Pinpoint the cell where the given text exists, returning its (x, y) midpoint coordinate. 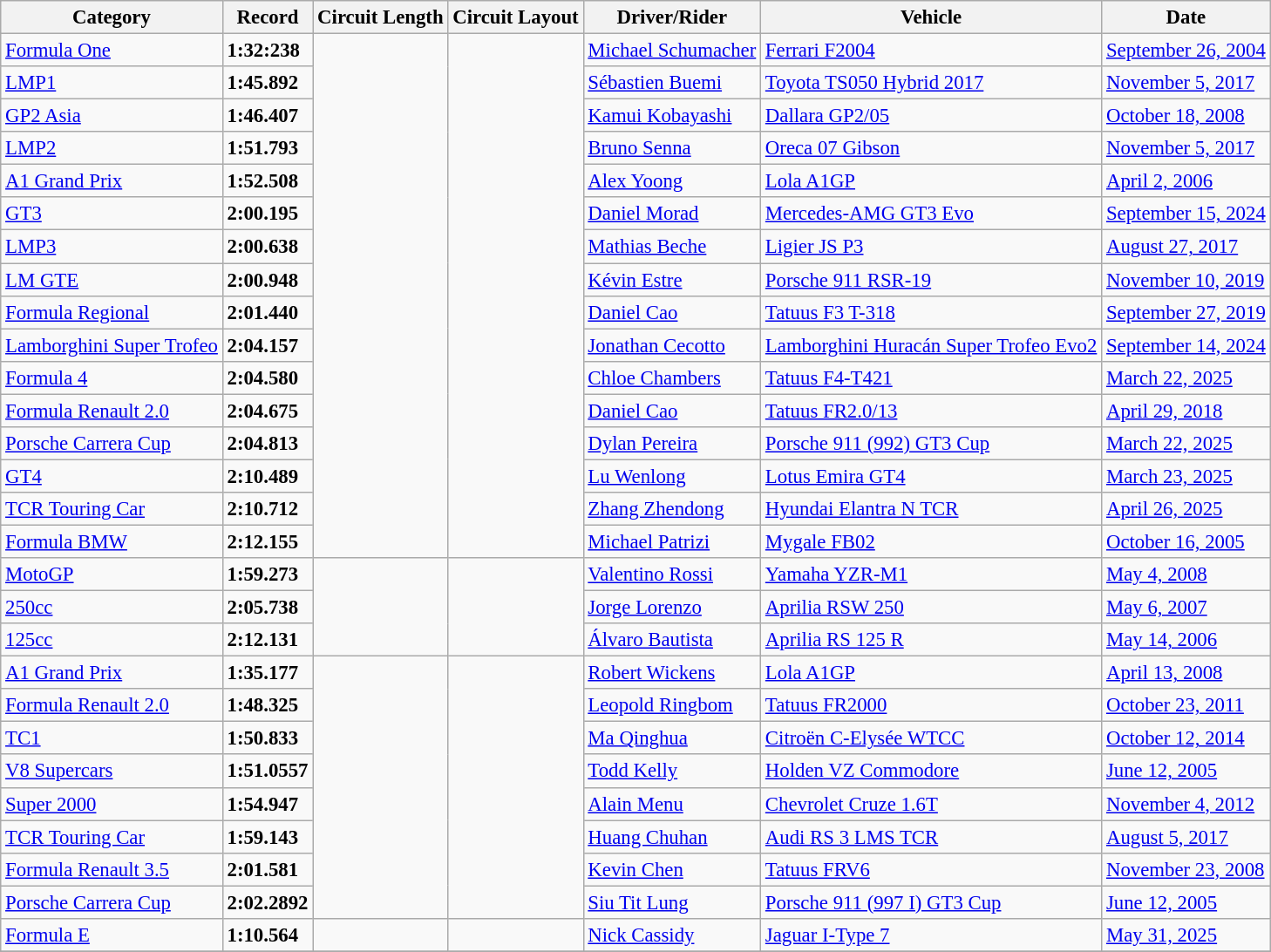
Alain Menu (672, 804)
1:10.564 (268, 935)
Lamborghini Super Trofeo (112, 345)
Tatuus FRV6 (931, 869)
Oreca 07 Gibson (931, 148)
October 12, 2014 (1186, 738)
Holden VZ Commodore (931, 772)
Circuit Layout (516, 17)
LMP3 (112, 247)
Kevin Chen (672, 869)
1:51.0557 (268, 772)
September 15, 2024 (1186, 214)
Super 2000 (112, 804)
October 18, 2008 (1186, 116)
Date (1186, 17)
Alex Yoong (672, 181)
Porsche 911 (997 I) GT3 Cup (931, 902)
TC1 (112, 738)
2:04.813 (268, 444)
Toyota TS050 Hybrid 2017 (931, 83)
2:04.580 (268, 377)
Jonathan Cecotto (672, 345)
Tatuus FR2000 (931, 705)
April 13, 2008 (1186, 673)
Driver/Rider (672, 17)
Michael Schumacher (672, 51)
Dylan Pereira (672, 444)
MotoGP (112, 575)
LMP2 (112, 148)
August 5, 2017 (1186, 837)
2:04.675 (268, 411)
1:50.833 (268, 738)
Porsche 911 (992) GT3 Cup (931, 444)
Jorge Lorenzo (672, 608)
2:01.581 (268, 869)
Formula Renault 3.5 (112, 869)
May 31, 2025 (1186, 935)
Chloe Chambers (672, 377)
Porsche 911 RSR-19 (931, 280)
Daniel Morad (672, 214)
Aprilia RS 125 R (931, 640)
GT4 (112, 476)
Yamaha YZR-M1 (931, 575)
1:52.508 (268, 181)
Lu Wenlong (672, 476)
Formula E (112, 935)
1:51.793 (268, 148)
1:45.892 (268, 83)
September 27, 2019 (1186, 312)
September 14, 2024 (1186, 345)
September 26, 2004 (1186, 51)
LM GTE (112, 280)
Formula One (112, 51)
2:00.638 (268, 247)
2:10.489 (268, 476)
August 27, 2017 (1186, 247)
Dallara GP2/05 (931, 116)
Tatuus F3 T-318 (931, 312)
Aprilia RSW 250 (931, 608)
Category (112, 17)
1:32:238 (268, 51)
125cc (112, 640)
November 23, 2008 (1186, 869)
Mathias Beche (672, 247)
April 2, 2006 (1186, 181)
Citroën C-Elysée WTCC (931, 738)
April 29, 2018 (1186, 411)
250cc (112, 608)
1:59.273 (268, 575)
Ma Qinghua (672, 738)
Mygale FB02 (931, 541)
March 23, 2025 (1186, 476)
V8 Supercars (112, 772)
Tatuus FR2.0/13 (931, 411)
Record (268, 17)
Ligier JS P3 (931, 247)
2:00.948 (268, 280)
2:01.440 (268, 312)
Leopold Ringbom (672, 705)
Audi RS 3 LMS TCR (931, 837)
2:12.155 (268, 541)
Lamborghini Huracán Super Trofeo Evo2 (931, 345)
Kamui Kobayashi (672, 116)
Mercedes-AMG GT3 Evo (931, 214)
2:00.195 (268, 214)
Tatuus F4-T421 (931, 377)
Álvaro Bautista (672, 640)
Todd Kelly (672, 772)
April 26, 2025 (1186, 509)
Formula BMW (112, 541)
GT3 (112, 214)
GP2 Asia (112, 116)
1:48.325 (268, 705)
1:59.143 (268, 837)
Valentino Rossi (672, 575)
Formula Regional (112, 312)
2:02.2892 (268, 902)
Huang Chuhan (672, 837)
May 4, 2008 (1186, 575)
Zhang Zhendong (672, 509)
Ferrari F2004 (931, 51)
1:54.947 (268, 804)
Hyundai Elantra N TCR (931, 509)
October 23, 2011 (1186, 705)
November 4, 2012 (1186, 804)
May 6, 2007 (1186, 608)
Formula 4 (112, 377)
November 10, 2019 (1186, 280)
Robert Wickens (672, 673)
2:05.738 (268, 608)
May 14, 2006 (1186, 640)
Jaguar I-Type 7 (931, 935)
Vehicle (931, 17)
Michael Patrizi (672, 541)
October 16, 2005 (1186, 541)
1:35.177 (268, 673)
Circuit Length (380, 17)
2:12.131 (268, 640)
Bruno Senna (672, 148)
LMP1 (112, 83)
Siu Tit Lung (672, 902)
1:46.407 (268, 116)
Nick Cassidy (672, 935)
2:04.157 (268, 345)
Kévin Estre (672, 280)
Lotus Emira GT4 (931, 476)
2:10.712 (268, 509)
Chevrolet Cruze 1.6T (931, 804)
Sébastien Buemi (672, 83)
